Detect which cell encompasses the target text, then output its (x, y) center coordinate. 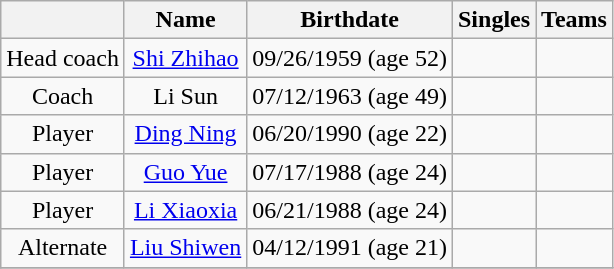
07/17/1988 (age 24) (350, 172)
Coach (63, 96)
09/26/1959 (age 52) (350, 58)
Li Xiaoxia (185, 210)
Alternate (63, 248)
Shi Zhihao (185, 58)
Singles (494, 20)
Liu Shiwen (185, 248)
06/21/1988 (age 24) (350, 210)
07/12/1963 (age 49) (350, 96)
Ding Ning (185, 134)
Head coach (63, 58)
Teams (574, 20)
06/20/1990 (age 22) (350, 134)
Birthdate (350, 20)
Guo Yue (185, 172)
Name (185, 20)
Li Sun (185, 96)
04/12/1991 (age 21) (350, 248)
